Locate the cell with the specified text and output its [X, Y] center coordinate. 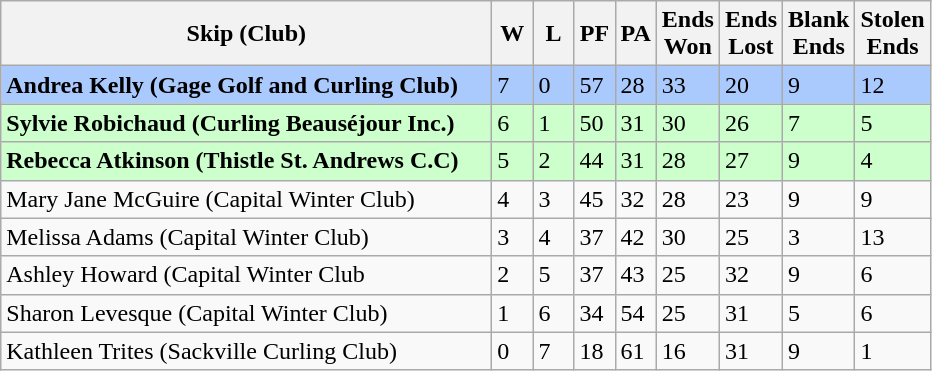
Ends Won [688, 34]
Sharon Levesque (Capital Winter Club) [246, 313]
PA [636, 34]
Mary Jane McGuire (Capital Winter Club) [246, 199]
Andrea Kelly (Gage Golf and Curling Club) [246, 85]
45 [594, 199]
W [512, 34]
43 [636, 275]
Blank Ends [819, 34]
Rebecca Atkinson (Thistle St. Andrews C.C) [246, 161]
33 [688, 85]
57 [594, 85]
42 [636, 237]
50 [594, 123]
44 [594, 161]
Skip (Club) [246, 34]
61 [636, 351]
20 [750, 85]
Melissa Adams (Capital Winter Club) [246, 237]
Stolen Ends [892, 34]
L [554, 34]
13 [892, 237]
16 [688, 351]
34 [594, 313]
54 [636, 313]
26 [750, 123]
Ashley Howard (Capital Winter Club [246, 275]
Kathleen Trites (Sackville Curling Club) [246, 351]
PF [594, 34]
Sylvie Robichaud (Curling Beauséjour Inc.) [246, 123]
23 [750, 199]
27 [750, 161]
18 [594, 351]
12 [892, 85]
Ends Lost [750, 34]
